Determine the (X, Y) coordinate at the center of the cell enclosing the given text.  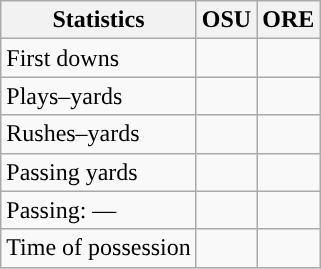
Statistics (99, 20)
Passing yards (99, 172)
Passing: –– (99, 210)
Rushes–yards (99, 134)
OSU (226, 20)
First downs (99, 58)
Plays–yards (99, 96)
Time of possession (99, 248)
ORE (288, 20)
